Return (X, Y) of the center of cell containing provided text 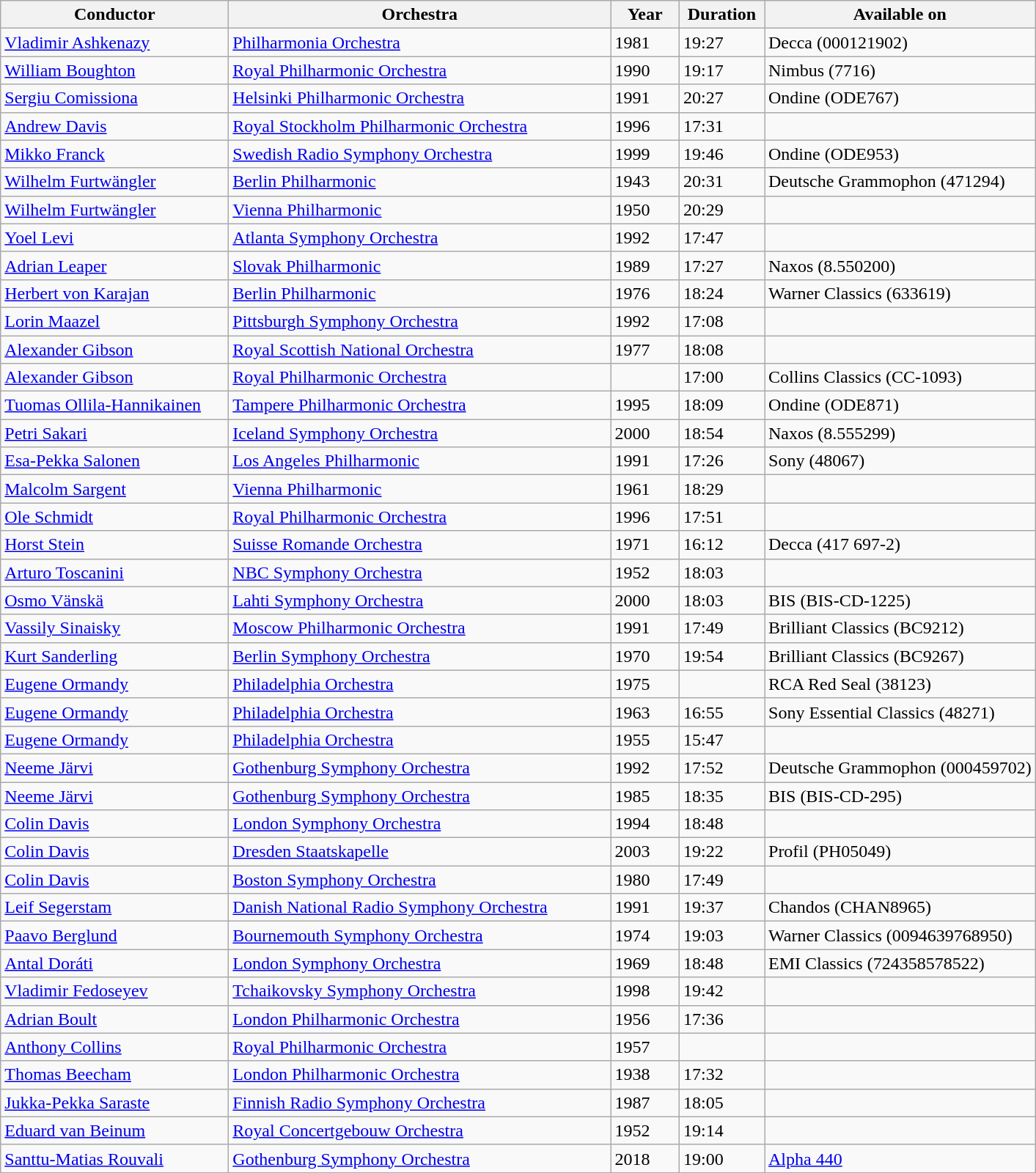
Decca (000121902) (900, 43)
Naxos (8.555299) (900, 433)
17:32 (721, 1075)
17:08 (721, 321)
Pittsburgh Symphony Orchestra (419, 321)
Warner Classics (0094639768950) (900, 935)
Sony (48067) (900, 461)
Lahti Symphony Orchestra (419, 600)
19:42 (721, 991)
1963 (645, 712)
1956 (645, 1019)
BIS (BIS-CD-1225) (900, 600)
1971 (645, 545)
17:26 (721, 461)
BIS (BIS-CD-295) (900, 795)
19:22 (721, 852)
Decca (417 697-2) (900, 545)
Jukka-Pekka Saraste (114, 1103)
Los Angeles Philharmonic (419, 461)
1955 (645, 740)
Boston Symphony Orchestra (419, 880)
Thomas Beecham (114, 1075)
Eduard van Beinum (114, 1130)
Ondine (ODE767) (900, 98)
Brilliant Classics (BC9212) (900, 628)
Berlin Symphony Orchestra (419, 656)
Alpha 440 (900, 1158)
Royal Stockholm Philharmonic Orchestra (419, 126)
Horst Stein (114, 545)
16:12 (721, 545)
Kurt Sanderling (114, 656)
17:52 (721, 768)
Tampere Philharmonic Orchestra (419, 405)
2003 (645, 852)
19:00 (721, 1158)
Paavo Berglund (114, 935)
18:35 (721, 795)
17:00 (721, 378)
Arturo Toscanini (114, 573)
Atlanta Symphony Orchestra (419, 238)
Ondine (ODE953) (900, 154)
William Boughton (114, 70)
Conductor (114, 15)
1970 (645, 656)
Philharmonia Orchestra (419, 43)
18:08 (721, 350)
19:17 (721, 70)
Mikko Franck (114, 154)
Deutsche Grammophon (000459702) (900, 768)
1994 (645, 824)
1998 (645, 991)
Royal Scottish National Orchestra (419, 350)
Santtu-Matias Rouvali (114, 1158)
Osmo Vänskä (114, 600)
Year (645, 15)
NBC Symphony Orchestra (419, 573)
Ondine (ODE871) (900, 405)
1943 (645, 182)
Vladimir Ashkenazy (114, 43)
18:29 (721, 489)
18:24 (721, 293)
1961 (645, 489)
Collins Classics (CC-1093) (900, 378)
Sony Essential Classics (48271) (900, 712)
Leif Segerstam (114, 908)
Available on (900, 15)
Dresden Staatskapelle (419, 852)
1989 (645, 265)
Vladimir Fedoseyev (114, 991)
20:31 (721, 182)
1981 (645, 43)
Warner Classics (633619) (900, 293)
1980 (645, 880)
Swedish Radio Symphony Orchestra (419, 154)
2018 (645, 1158)
Slovak Philharmonic (419, 265)
1938 (645, 1075)
Royal Concertgebouw Orchestra (419, 1130)
19:03 (721, 935)
20:29 (721, 210)
Adrian Leaper (114, 265)
18:54 (721, 433)
Adrian Boult (114, 1019)
1974 (645, 935)
1977 (645, 350)
1987 (645, 1103)
Orchestra (419, 15)
Duration (721, 15)
19:46 (721, 154)
Malcolm Sargent (114, 489)
19:27 (721, 43)
Suisse Romande Orchestra (419, 545)
1990 (645, 70)
17:51 (721, 517)
Antal Doráti (114, 963)
Moscow Philharmonic Orchestra (419, 628)
RCA Red Seal (38123) (900, 684)
Ole Schmidt (114, 517)
17:36 (721, 1019)
Finnish Radio Symphony Orchestra (419, 1103)
Vassily Sinaisky (114, 628)
1957 (645, 1047)
20:27 (721, 98)
Danish National Radio Symphony Orchestra (419, 908)
17:31 (721, 126)
1969 (645, 963)
Naxos (8.550200) (900, 265)
Brilliant Classics (BC9267) (900, 656)
19:37 (721, 908)
Esa-Pekka Salonen (114, 461)
Deutsche Grammophon (471294) (900, 182)
1999 (645, 154)
Yoel Levi (114, 238)
Anthony Collins (114, 1047)
Andrew Davis (114, 126)
17:27 (721, 265)
Iceland Symphony Orchestra (419, 433)
Chandos (CHAN8965) (900, 908)
Lorin Maazel (114, 321)
1975 (645, 684)
1985 (645, 795)
1995 (645, 405)
1950 (645, 210)
Nimbus (7716) (900, 70)
19:54 (721, 656)
Petri Sakari (114, 433)
1976 (645, 293)
Profil (PH05049) (900, 852)
18:09 (721, 405)
15:47 (721, 740)
16:55 (721, 712)
Tchaikovsky Symphony Orchestra (419, 991)
Sergiu Comissiona (114, 98)
EMI Classics (724358578522) (900, 963)
Bournemouth Symphony Orchestra (419, 935)
Helsinki Philharmonic Orchestra (419, 98)
18:05 (721, 1103)
19:14 (721, 1130)
Herbert von Karajan (114, 293)
Tuomas Ollila-Hannikainen (114, 405)
17:47 (721, 238)
